Extract the [x, y] coordinate from the center of the cell holding the provided text.  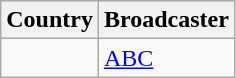
ABC [166, 58]
Country [50, 20]
Broadcaster [166, 20]
